Extract the (x, y) coordinate from the center of the cell holding the provided text.  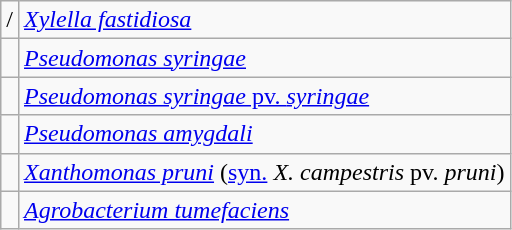
/ (10, 20)
Agrobacterium tumefaciens (264, 210)
Pseudomonas syringae (264, 58)
Xanthomonas pruni (syn. X. campestris pv. pruni) (264, 172)
Pseudomonas syringae pv. syringae (264, 96)
Pseudomonas amygdali (264, 134)
Xylella fastidiosa (264, 20)
